Detect which cell encompasses the target text, then output its [X, Y] center coordinate. 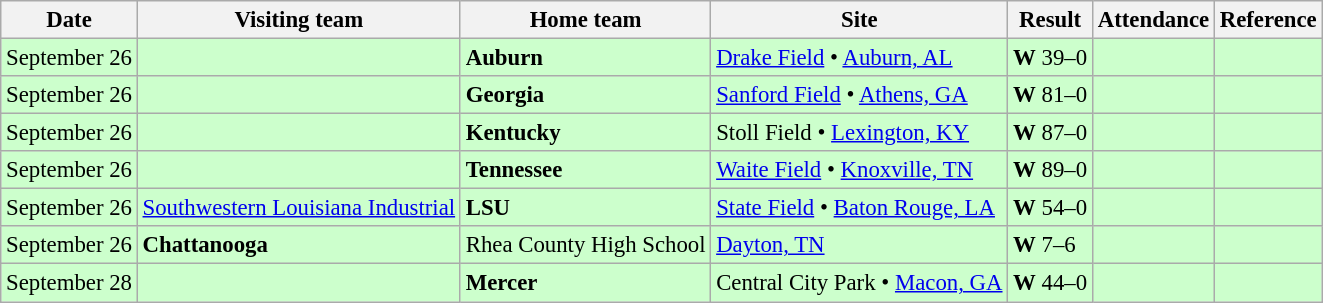
Drake Field • Auburn, AL [860, 58]
W 54–0 [1050, 208]
State Field • Baton Rouge, LA [860, 208]
Chattanooga [298, 245]
Site [860, 20]
Kentucky [585, 133]
Rhea County High School [585, 245]
W 7–6 [1050, 245]
W 89–0 [1050, 170]
Sanford Field • Athens, GA [860, 95]
Stoll Field • Lexington, KY [860, 133]
Auburn [585, 58]
W 39–0 [1050, 58]
Dayton, TN [860, 245]
Mercer [585, 283]
W 87–0 [1050, 133]
LSU [585, 208]
Central City Park • Macon, GA [860, 283]
Tennessee [585, 170]
Southwestern Louisiana Industrial [298, 208]
Visiting team [298, 20]
W 44–0 [1050, 283]
Result [1050, 20]
W 81–0 [1050, 95]
Date [69, 20]
Georgia [585, 95]
Reference [1268, 20]
Waite Field • Knoxville, TN [860, 170]
Attendance [1153, 20]
September 28 [69, 283]
Home team [585, 20]
